Return the [x, y] coordinate for the center point of the cell that contains the specified text.  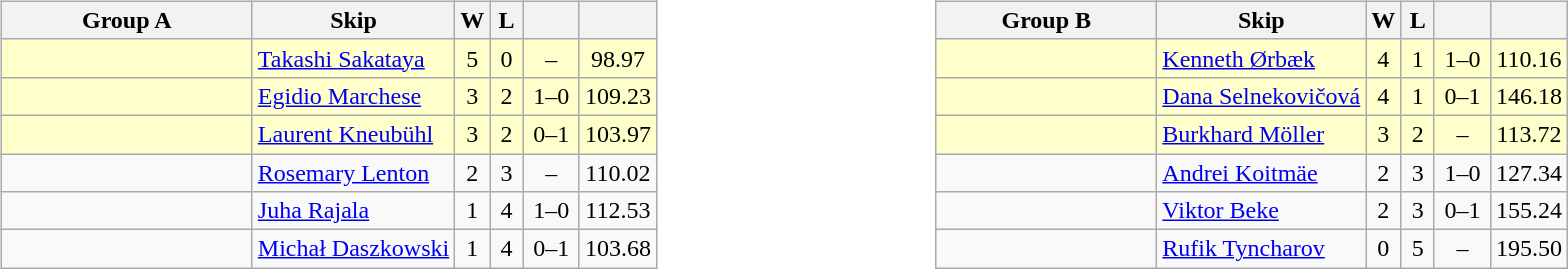
98.97 [618, 58]
112.53 [618, 211]
Kenneth Ørbæk [1262, 58]
Rufik Tyncharov [1262, 249]
Viktor Beke [1262, 211]
Group B [1046, 20]
110.16 [1528, 58]
109.23 [618, 96]
Michał Daszkowski [353, 249]
110.02 [618, 173]
Rosemary Lenton [353, 173]
146.18 [1528, 96]
Takashi Sakataya [353, 58]
Group A [126, 20]
103.97 [618, 134]
Burkhard Möller [1262, 134]
Laurent Kneubühl [353, 134]
127.34 [1528, 173]
Egidio Marchese [353, 96]
195.50 [1528, 249]
Andrei Koitmäe [1262, 173]
Dana Selnekovičová [1262, 96]
103.68 [618, 249]
Juha Rajala [353, 211]
155.24 [1528, 211]
113.72 [1528, 134]
